Provide the (x, y) coordinate of the cell's center where the given text is located.  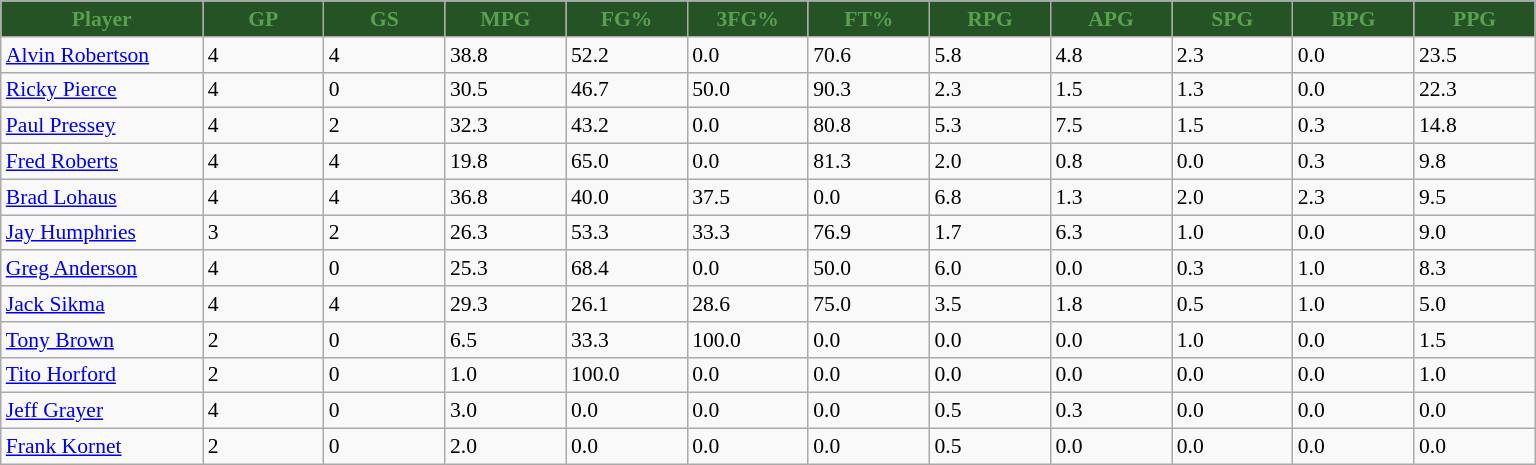
Brad Lohaus (102, 197)
3.5 (990, 304)
37.5 (748, 197)
Tito Horford (102, 375)
1.8 (1112, 304)
28.6 (748, 304)
38.8 (506, 55)
43.2 (626, 126)
5.8 (990, 55)
9.0 (1474, 233)
Player (102, 19)
Frank Kornet (102, 447)
26.3 (506, 233)
0.8 (1112, 162)
RPG (990, 19)
BPG (1354, 19)
5.3 (990, 126)
46.7 (626, 90)
Greg Anderson (102, 269)
68.4 (626, 269)
75.0 (868, 304)
9.8 (1474, 162)
80.8 (868, 126)
53.3 (626, 233)
1.7 (990, 233)
6.3 (1112, 233)
5.0 (1474, 304)
PPG (1474, 19)
52.2 (626, 55)
23.5 (1474, 55)
8.3 (1474, 269)
3.0 (506, 411)
14.8 (1474, 126)
6.8 (990, 197)
Tony Brown (102, 340)
40.0 (626, 197)
GP (264, 19)
FG% (626, 19)
6.0 (990, 269)
3FG% (748, 19)
30.5 (506, 90)
19.8 (506, 162)
90.3 (868, 90)
MPG (506, 19)
26.1 (626, 304)
25.3 (506, 269)
6.5 (506, 340)
Ricky Pierce (102, 90)
7.5 (1112, 126)
APG (1112, 19)
Fred Roberts (102, 162)
Jack Sikma (102, 304)
22.3 (1474, 90)
76.9 (868, 233)
9.5 (1474, 197)
Paul Pressey (102, 126)
Jeff Grayer (102, 411)
SPG (1232, 19)
81.3 (868, 162)
29.3 (506, 304)
Alvin Robertson (102, 55)
32.3 (506, 126)
FT% (868, 19)
65.0 (626, 162)
36.8 (506, 197)
GS (384, 19)
4.8 (1112, 55)
3 (264, 233)
Jay Humphries (102, 233)
70.6 (868, 55)
